Capture the cell that displays the provided text and extract its (X, Y) central coordinate. 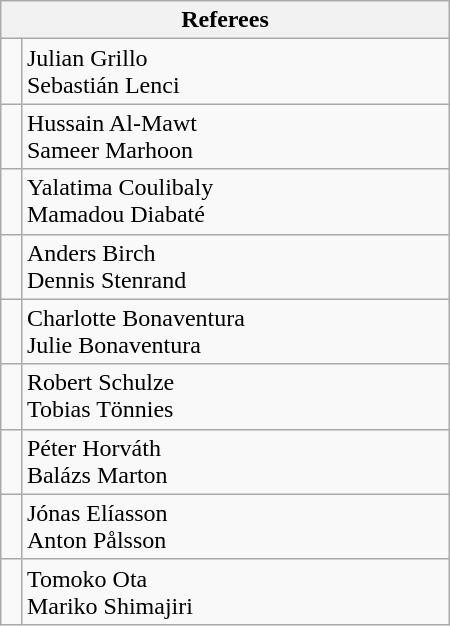
Julian GrilloSebastián Lenci (235, 72)
Péter HorváthBalázs Marton (235, 462)
Hussain Al-MawtSameer Marhoon (235, 136)
Anders BirchDennis Stenrand (235, 266)
Jónas ElíassonAnton Pålsson (235, 526)
Robert SchulzeTobias Tönnies (235, 396)
Tomoko OtaMariko Shimajiri (235, 592)
Charlotte BonaventuraJulie Bonaventura (235, 332)
Referees (225, 20)
Yalatima CoulibalyMamadou Diabaté (235, 202)
